Search for the cell housing the specified text and yield its [x, y] center coordinate. 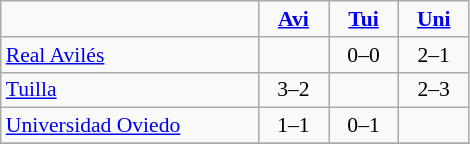
2–3 [434, 90]
0–0 [363, 55]
Real Avilés [130, 55]
3–2 [293, 90]
Avi [293, 19]
2–1 [434, 55]
1–1 [293, 126]
0–1 [363, 126]
Uni [434, 19]
Universidad Oviedo [130, 126]
Tui [363, 19]
Tuilla [130, 90]
